Find where the given text appears and provide that cell's center as [x, y] coordinate. 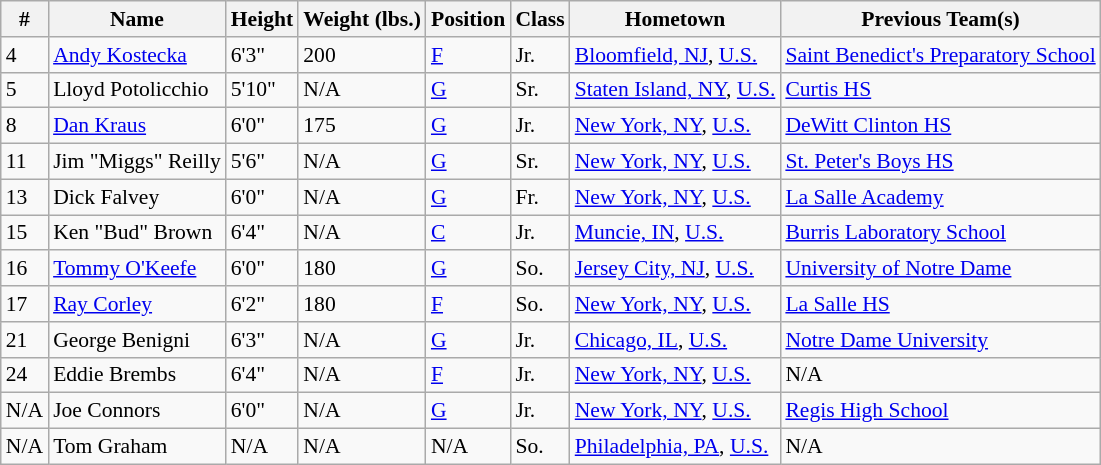
15 [24, 233]
# [24, 19]
Dick Falvey [137, 197]
DeWitt Clinton HS [940, 126]
Tom Graham [137, 447]
Joe Connors [137, 411]
Fr. [540, 197]
16 [24, 269]
Saint Benedict's Preparatory School [940, 55]
Philadelphia, PA, U.S. [676, 447]
13 [24, 197]
Name [137, 19]
Dan Kraus [137, 126]
Curtis HS [940, 90]
5 [24, 90]
175 [362, 126]
8 [24, 126]
5'10" [262, 90]
Ray Corley [137, 304]
Chicago, IL, U.S. [676, 340]
Burris Laboratory School [940, 233]
Eddie Brembs [137, 375]
University of Notre Dame [940, 269]
La Salle HS [940, 304]
Class [540, 19]
6'2" [262, 304]
Andy Kostecka [137, 55]
Previous Team(s) [940, 19]
Notre Dame University [940, 340]
11 [24, 162]
Lloyd Potolicchio [137, 90]
St. Peter's Boys HS [940, 162]
Regis High School [940, 411]
Ken "Bud" Brown [137, 233]
C [468, 233]
Jim "Miggs" Reilly [137, 162]
21 [24, 340]
Muncie, IN, U.S. [676, 233]
200 [362, 55]
Height [262, 19]
Weight (lbs.) [362, 19]
Bloomfield, NJ, U.S. [676, 55]
Tommy O'Keefe [137, 269]
Hometown [676, 19]
Jersey City, NJ, U.S. [676, 269]
George Benigni [137, 340]
24 [24, 375]
Staten Island, NY, U.S. [676, 90]
La Salle Academy [940, 197]
17 [24, 304]
5'6" [262, 162]
4 [24, 55]
Position [468, 19]
